Locate the cell with the specified text and output its (x, y) center coordinate. 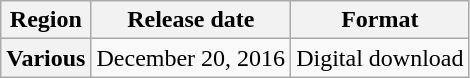
Region (46, 20)
Various (46, 58)
December 20, 2016 (191, 58)
Digital download (380, 58)
Release date (191, 20)
Format (380, 20)
